Capture the cell that displays the provided text and extract its (X, Y) central coordinate. 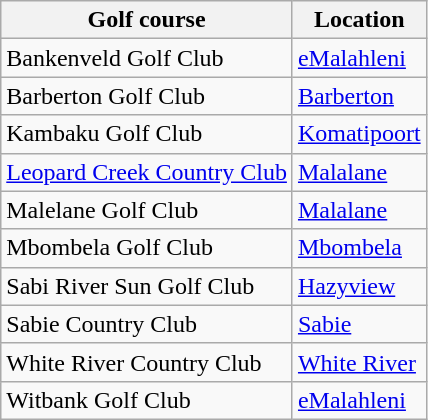
Hazyview (359, 286)
Location (359, 20)
Mbombela (359, 248)
Sabie (359, 324)
Leopard Creek Country Club (147, 172)
White River (359, 362)
Golf course (147, 20)
White River Country Club (147, 362)
Barberton (359, 96)
Witbank Golf Club (147, 400)
Barberton Golf Club (147, 96)
Malelane Golf Club (147, 210)
Komatipoort (359, 134)
Bankenveld Golf Club (147, 58)
Kambaku Golf Club (147, 134)
Sabie Country Club (147, 324)
Sabi River Sun Golf Club (147, 286)
Mbombela Golf Club (147, 248)
